Capture the cell that displays the provided text and extract its (X, Y) central coordinate. 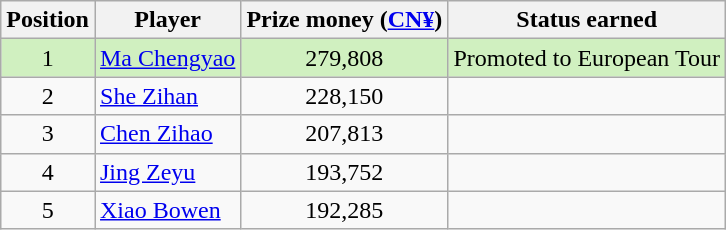
3 (48, 134)
Xiao Bowen (167, 210)
Player (167, 20)
207,813 (344, 134)
192,285 (344, 210)
Promoted to European Tour (587, 58)
Ma Chengyao (167, 58)
279,808 (344, 58)
Chen Zihao (167, 134)
Jing Zeyu (167, 172)
4 (48, 172)
Status earned (587, 20)
She Zihan (167, 96)
2 (48, 96)
Position (48, 20)
1 (48, 58)
228,150 (344, 96)
5 (48, 210)
Prize money (CN¥) (344, 20)
193,752 (344, 172)
